Search for the cell housing the specified text and yield its [X, Y] center coordinate. 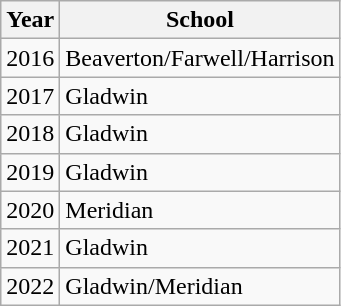
2022 [30, 286]
2019 [30, 172]
2020 [30, 210]
Gladwin/Meridian [200, 286]
2017 [30, 96]
2018 [30, 134]
Meridian [200, 210]
2016 [30, 58]
School [200, 20]
Year [30, 20]
Beaverton/Farwell/Harrison [200, 58]
2021 [30, 248]
